Provide the (X, Y) coordinate of the cell's center where the given text is located.  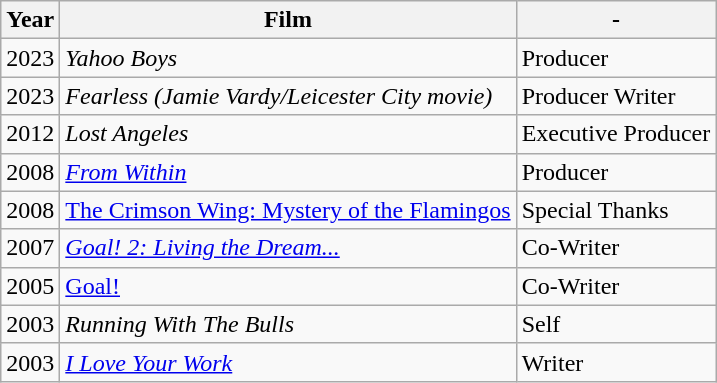
Executive Producer (616, 134)
Fearless (Jamie Vardy/Leicester City movie) (288, 96)
Film (288, 20)
Yahoo Boys (288, 58)
Year (30, 20)
Goal! (288, 286)
The Crimson Wing: Mystery of the Flamingos (288, 210)
I Love Your Work (288, 362)
2005 (30, 286)
Self (616, 324)
From Within (288, 172)
Special Thanks (616, 210)
Writer (616, 362)
2012 (30, 134)
Running With The Bulls (288, 324)
- (616, 20)
Producer Writer (616, 96)
2007 (30, 248)
Goal! 2: Living the Dream... (288, 248)
Lost Angeles (288, 134)
